Pinpoint the cell where the given text exists, returning its (X, Y) midpoint coordinate. 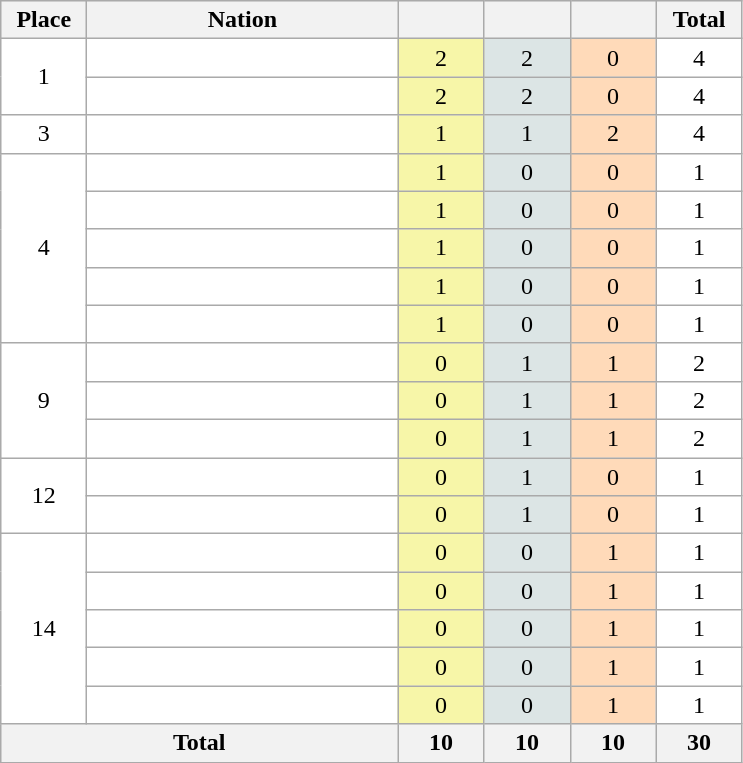
12 (44, 496)
30 (699, 743)
9 (44, 400)
14 (44, 629)
Place (44, 20)
Nation (242, 20)
3 (44, 134)
